Provide the (x, y) coordinate of the cell's center where the given text is located.  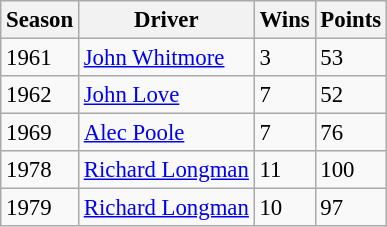
Alec Poole (166, 133)
Wins (284, 20)
Points (350, 20)
11 (284, 170)
52 (350, 95)
3 (284, 58)
10 (284, 208)
1962 (40, 95)
Season (40, 20)
John Love (166, 95)
John Whitmore (166, 58)
53 (350, 58)
Driver (166, 20)
1979 (40, 208)
97 (350, 208)
76 (350, 133)
1978 (40, 170)
1961 (40, 58)
1969 (40, 133)
100 (350, 170)
